Find where the given text appears and provide that cell's center as (x, y) coordinate. 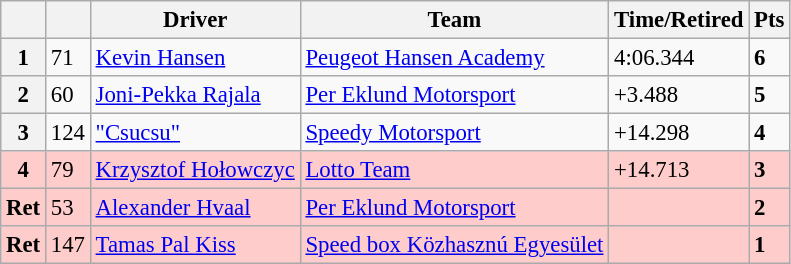
6 (770, 58)
Lotto Team (454, 170)
5 (770, 95)
71 (68, 58)
Kevin Hansen (195, 58)
Time/Retired (679, 20)
Speed box Közhasznú Egyesület (454, 245)
60 (68, 95)
79 (68, 170)
Pts (770, 20)
Joni-Pekka Rajala (195, 95)
+14.298 (679, 133)
Driver (195, 20)
"Csucsu" (195, 133)
Alexander Hvaal (195, 208)
Tamas Pal Kiss (195, 245)
+14.713 (679, 170)
Speedy Motorsport (454, 133)
Krzysztof Hołowczyc (195, 170)
+3.488 (679, 95)
Peugeot Hansen Academy (454, 58)
124 (68, 133)
53 (68, 208)
4:06.344 (679, 58)
147 (68, 245)
Team (454, 20)
